Output the (X, Y) coordinate of the center of the cell containing the given text.  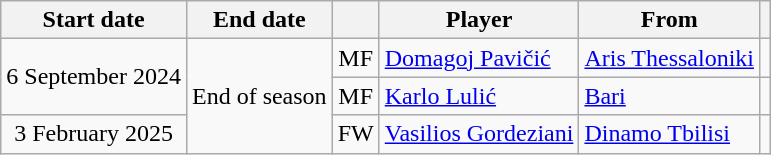
Aris Thessaloniki (670, 58)
Player (479, 20)
6 September 2024 (94, 77)
Dinamo Tbilisi (670, 134)
3 February 2025 (94, 134)
Domagoj Pavičić (479, 58)
Karlo Lulić (479, 96)
End date (259, 20)
From (670, 20)
Start date (94, 20)
FW (356, 134)
End of season (259, 96)
Bari (670, 96)
Vasilios Gordeziani (479, 134)
